Return [x, y] of the center of cell containing provided text 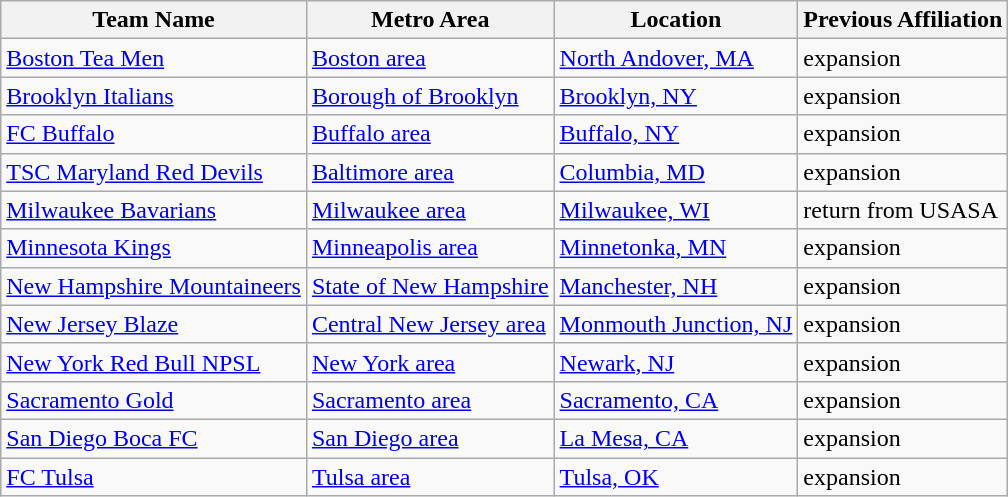
Newark, NJ [676, 362]
Sacramento area [430, 400]
Sacramento, CA [676, 400]
TSC Maryland Red Devils [154, 172]
North Andover, MA [676, 58]
Boston area [430, 58]
Borough of Brooklyn [430, 96]
Tulsa, OK [676, 477]
Milwaukee area [430, 210]
San Diego area [430, 438]
Manchester, NH [676, 286]
New York area [430, 362]
Central New Jersey area [430, 324]
Buffalo area [430, 134]
Sacramento Gold [154, 400]
Brooklyn Italians [154, 96]
Location [676, 20]
Baltimore area [430, 172]
Previous Affiliation [903, 20]
Boston Tea Men [154, 58]
Columbia, MD [676, 172]
Minnesota Kings [154, 248]
Milwaukee Bavarians [154, 210]
Team Name [154, 20]
New York Red Bull NPSL [154, 362]
La Mesa, CA [676, 438]
Brooklyn, NY [676, 96]
FC Buffalo [154, 134]
San Diego Boca FC [154, 438]
New Jersey Blaze [154, 324]
Monmouth Junction, NJ [676, 324]
Metro Area [430, 20]
Minnetonka, MN [676, 248]
Tulsa area [430, 477]
State of New Hampshire [430, 286]
New Hampshire Mountaineers [154, 286]
FC Tulsa [154, 477]
Buffalo, NY [676, 134]
Milwaukee, WI [676, 210]
Minneapolis area [430, 248]
return from USASA [903, 210]
